Determine the (X, Y) coordinate at the center of the cell enclosing the given text.  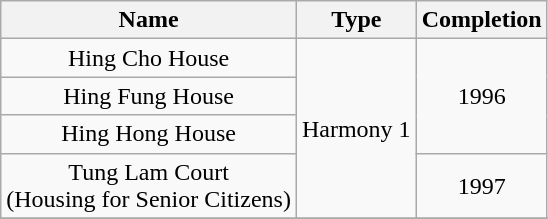
Completion (482, 20)
Hing Cho House (149, 58)
1996 (482, 96)
Type (356, 20)
Tung Lam Court(Housing for Senior Citizens) (149, 186)
Hing Hong House (149, 134)
Harmony 1 (356, 128)
Hing Fung House (149, 96)
1997 (482, 186)
Name (149, 20)
